From the cell containing the given text, extract its center point as [x, y] coordinate. 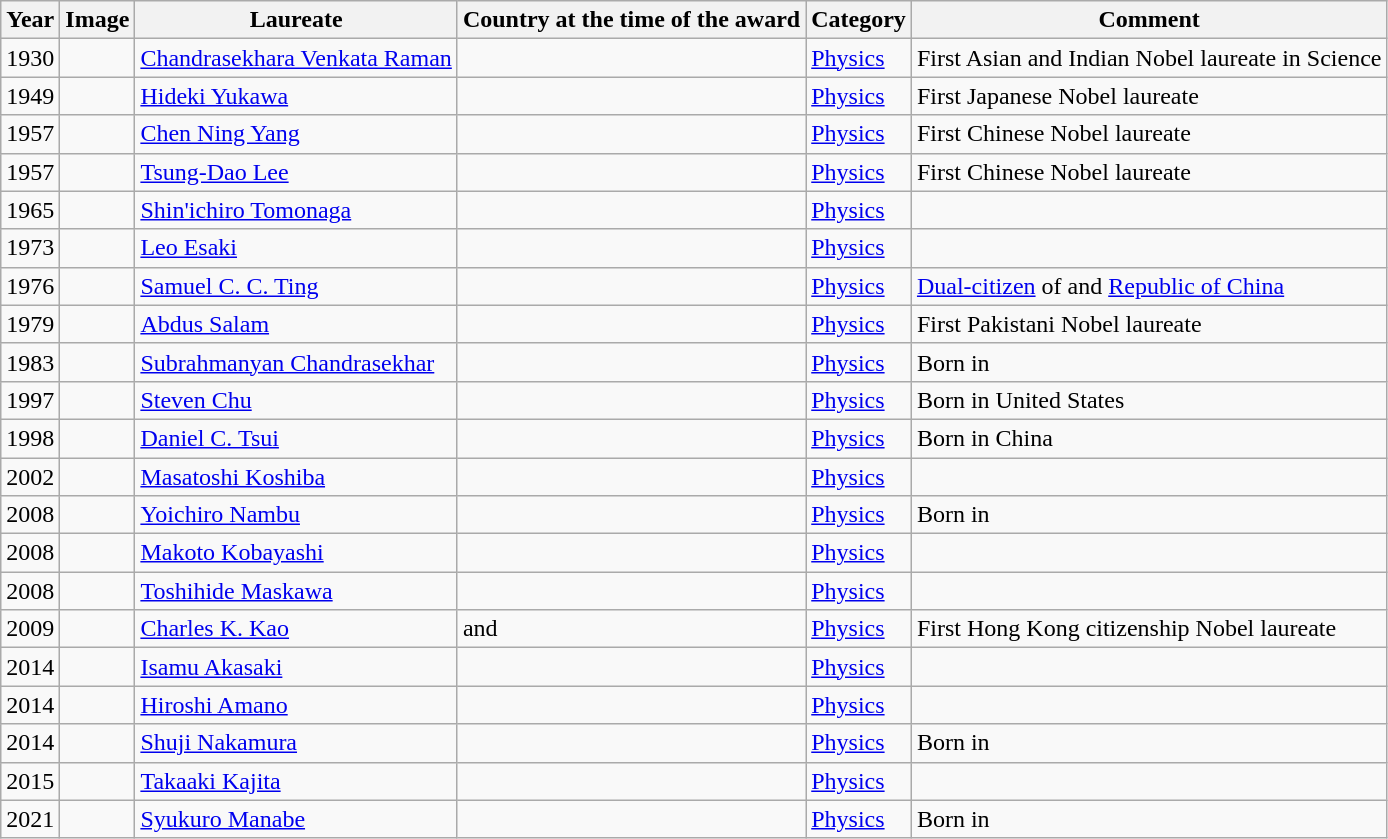
2015 [30, 781]
Shuji Nakamura [296, 743]
Year [30, 20]
First Japanese Nobel laureate [1149, 96]
1983 [30, 362]
Laureate [296, 20]
Isamu Akasaki [296, 667]
Country at the time of the award [631, 20]
Yoichiro Nambu [296, 515]
2002 [30, 477]
1949 [30, 96]
Hideki Yukawa [296, 96]
Comment [1149, 20]
Samuel C. C. Ting [296, 286]
1998 [30, 438]
2009 [30, 629]
1979 [30, 324]
1997 [30, 400]
2021 [30, 819]
Charles K. Kao [296, 629]
Masatoshi Koshiba [296, 477]
First Pakistani Nobel laureate [1149, 324]
1976 [30, 286]
Toshihide Maskawa [296, 591]
Image [98, 20]
Category [859, 20]
Subrahmanyan Chandrasekhar [296, 362]
Born in United States [1149, 400]
Chandrasekhara Venkata Raman [296, 58]
Chen Ning Yang [296, 134]
Born in China [1149, 438]
1930 [30, 58]
First Hong Kong citizenship Nobel laureate [1149, 629]
Tsung-Dao Lee [296, 172]
Steven Chu [296, 400]
Dual-citizen of and Republic of China [1149, 286]
Leo Esaki [296, 248]
and [631, 629]
First Asian and Indian Nobel laureate in Science [1149, 58]
Abdus Salam [296, 324]
1965 [30, 210]
Syukuro Manabe [296, 819]
Hiroshi Amano [296, 705]
Shin'ichiro Tomonaga [296, 210]
Makoto Kobayashi [296, 553]
1973 [30, 248]
Daniel C. Tsui [296, 438]
Takaaki Kajita [296, 781]
